Identify which cell holds the provided text, then report its (X, Y) central coordinate. 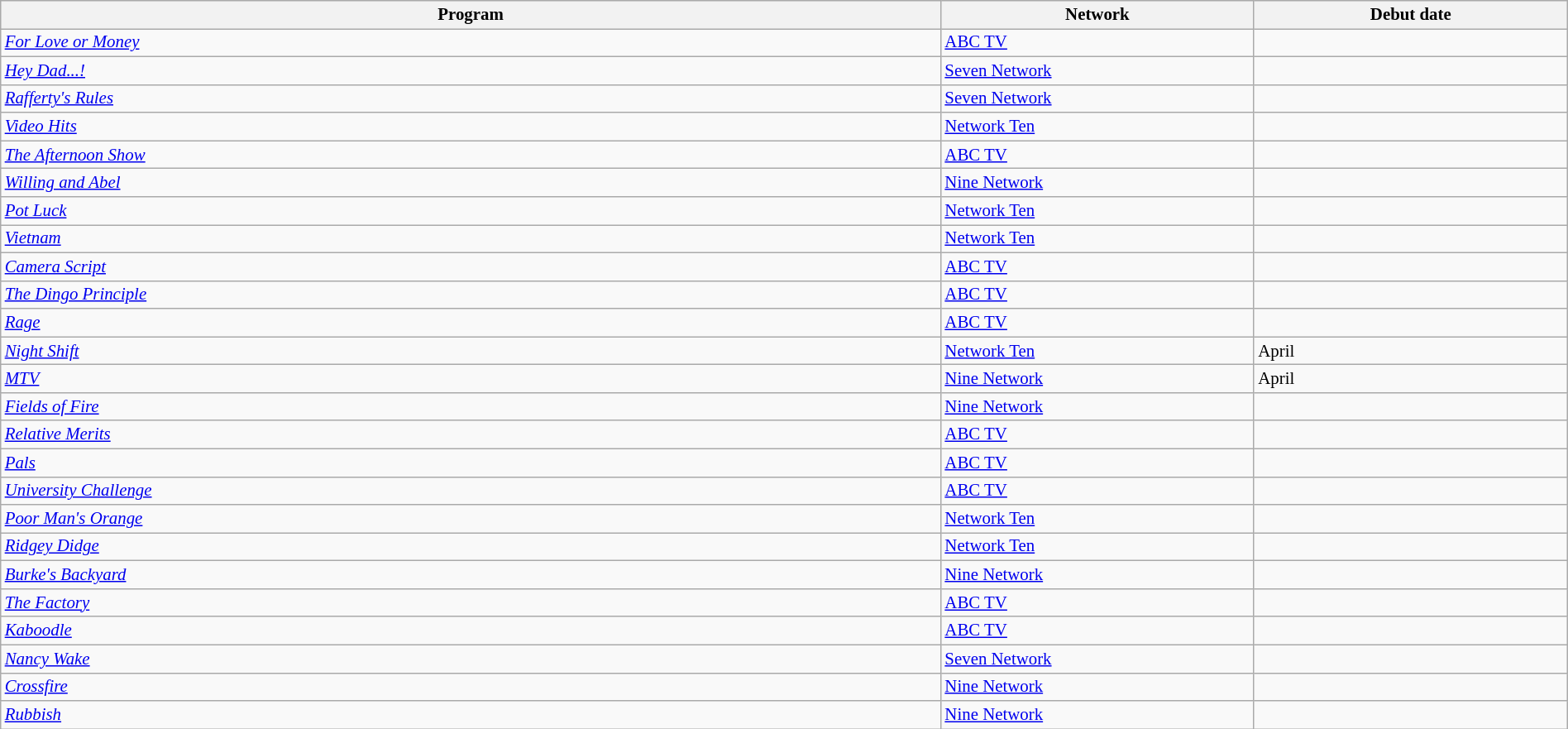
Crossfire (471, 687)
Vietnam (471, 238)
Video Hits (471, 127)
Fields of Fire (471, 406)
Camera Script (471, 266)
Rubbish (471, 715)
Kaboodle (471, 631)
Pot Luck (471, 211)
Pals (471, 463)
Nancy Wake (471, 659)
Hey Dad...! (471, 70)
Debut date (1411, 15)
Relative Merits (471, 434)
Poor Man's Orange (471, 519)
Network (1097, 15)
Burke's Backyard (471, 575)
The Factory (471, 602)
Willing and Abel (471, 183)
Program (471, 15)
Rafferty's Rules (471, 98)
For Love or Money (471, 42)
Ridgey Didge (471, 547)
Night Shift (471, 351)
The Dingo Principle (471, 295)
University Challenge (471, 491)
MTV (471, 379)
The Afternoon Show (471, 155)
Rage (471, 323)
